Find where the given text appears and provide that cell's center as [x, y] coordinate. 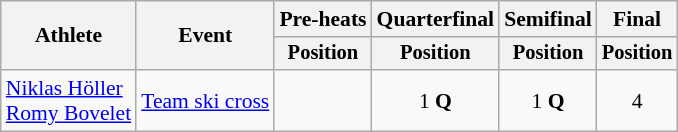
Team ski cross [205, 100]
Pre-heats [322, 19]
Semifinal [548, 19]
Quarterfinal [436, 19]
Final [637, 19]
Event [205, 36]
Athlete [68, 36]
Niklas HöllerRomy Bovelet [68, 100]
4 [637, 100]
